Output the [X, Y] coordinate of the center of the cell containing the given text.  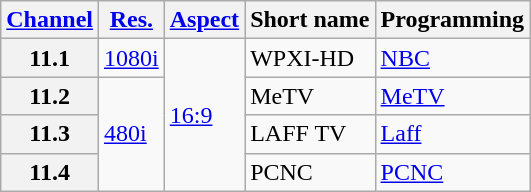
480i [132, 134]
11.1 [50, 58]
11.3 [50, 134]
1080i [132, 58]
Aspect [204, 20]
Programming [452, 20]
Short name [310, 20]
WPXI-HD [310, 58]
16:9 [204, 115]
Laff [452, 134]
Res. [132, 20]
Channel [50, 20]
NBC [452, 58]
LAFF TV [310, 134]
11.2 [50, 96]
11.4 [50, 172]
